Output the [x, y] coordinate of the center of the cell containing the given text.  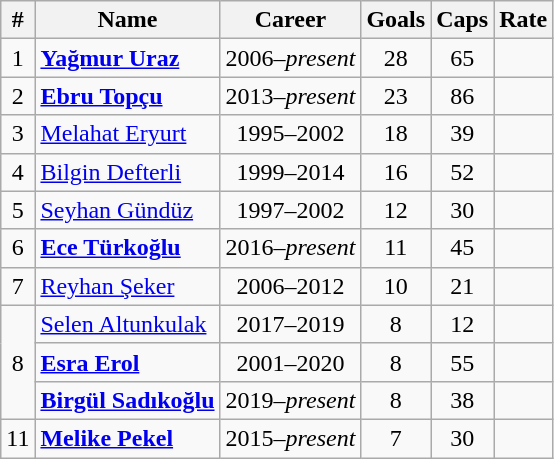
2 [18, 96]
65 [462, 58]
Ece Türkoğlu [128, 248]
5 [18, 210]
Ebru Topçu [128, 96]
18 [396, 134]
Melike Pekel [128, 438]
2017–2019 [290, 324]
Name [128, 20]
Goals [396, 20]
Birgül Sadıkoğlu [128, 400]
45 [462, 248]
86 [462, 96]
4 [18, 172]
1 [18, 58]
Selen Altunkulak [128, 324]
39 [462, 134]
Career [290, 20]
1999–2014 [290, 172]
2001–2020 [290, 362]
2016–present [290, 248]
10 [396, 286]
1997–2002 [290, 210]
3 [18, 134]
2019–present [290, 400]
38 [462, 400]
# [18, 20]
2013–present [290, 96]
2006–2012 [290, 286]
1995–2002 [290, 134]
Reyhan Şeker [128, 286]
6 [18, 248]
Esra Erol [128, 362]
28 [396, 58]
Caps [462, 20]
21 [462, 286]
Rate [524, 20]
Seyhan Gündüz [128, 210]
16 [396, 172]
23 [396, 96]
Bilgin Defterli [128, 172]
Melahat Eryurt [128, 134]
Yağmur Uraz [128, 58]
2006–present [290, 58]
52 [462, 172]
55 [462, 362]
2015–present [290, 438]
